Scan for the cell matching the given text and deliver its (X, Y) coordinate at center. 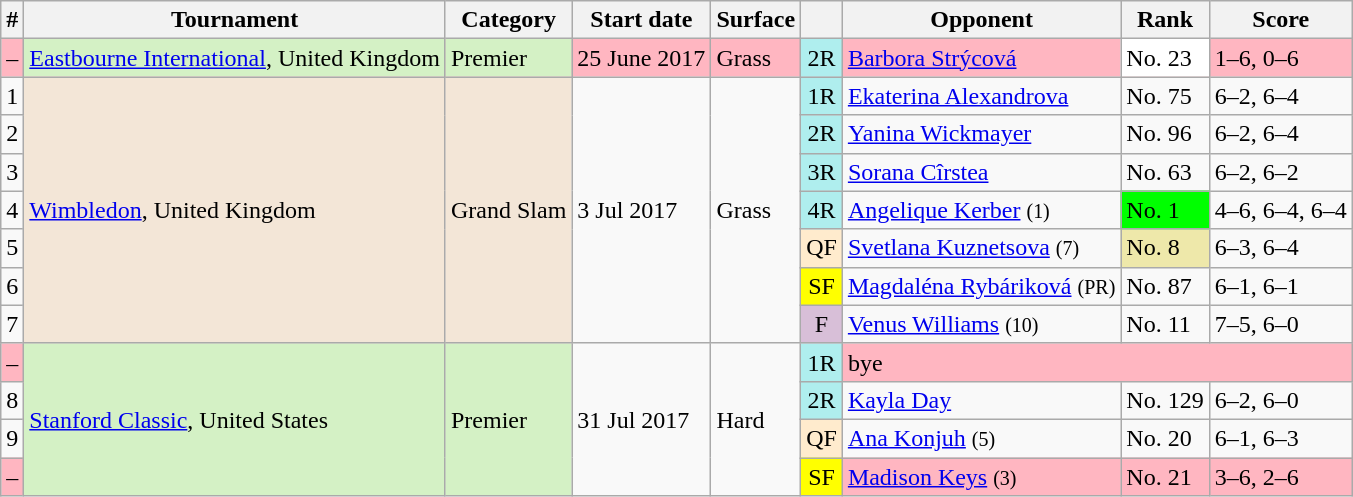
F (822, 324)
6–2, 6–2 (1280, 172)
3 Jul 2017 (642, 210)
31 Jul 2017 (642, 419)
Kayla Day (981, 400)
Start date (642, 20)
2 (12, 134)
5 (12, 248)
Svetlana Kuznetsova (7) (981, 248)
6 (12, 286)
8 (12, 400)
Wimbledon, United Kingdom (235, 210)
Yanina Wickmayer (981, 134)
# (12, 20)
No. 21 (1165, 477)
No. 8 (1165, 248)
6–3, 6–4 (1280, 248)
Score (1280, 20)
Stanford Classic, United States (235, 419)
4–6, 6–4, 6–4 (1280, 210)
Eastbourne International, United Kingdom (235, 58)
No. 96 (1165, 134)
Angelique Kerber (1) (981, 210)
1 (12, 96)
7 (12, 324)
7–5, 6–0 (1280, 324)
Sorana Cîrstea (981, 172)
6–2, 6–0 (1280, 400)
3R (822, 172)
No. 75 (1165, 96)
Barbora Strýcová (981, 58)
9 (12, 438)
6–1, 6–3 (1280, 438)
Hard (756, 419)
3–6, 2–6 (1280, 477)
No. 11 (1165, 324)
Tournament (235, 20)
Surface (756, 20)
4 (12, 210)
1–6, 0–6 (1280, 58)
Magdaléna Rybáriková (PR) (981, 286)
No. 87 (1165, 286)
Opponent (981, 20)
No. 20 (1165, 438)
Ekaterina Alexandrova (981, 96)
6–1, 6–1 (1280, 286)
Ana Konjuh (5) (981, 438)
Grand Slam (508, 210)
25 June 2017 (642, 58)
4R (822, 210)
bye (1097, 362)
No. 1 (1165, 210)
No. 63 (1165, 172)
3 (12, 172)
Venus Williams (10) (981, 324)
No. 23 (1165, 58)
Category (508, 20)
No. 129 (1165, 400)
Madison Keys (3) (981, 477)
Rank (1165, 20)
